From the cell containing the given text, extract its center point as [X, Y] coordinate. 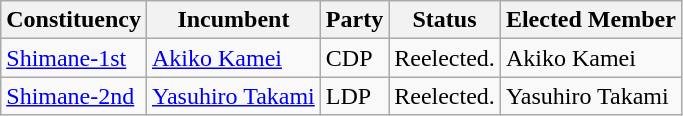
Incumbent [233, 20]
Constituency [74, 20]
Shimane-2nd [74, 96]
LDP [354, 96]
Party [354, 20]
CDP [354, 58]
Shimane-1st [74, 58]
Status [445, 20]
Elected Member [590, 20]
